Scan for the cell matching the given text and deliver its (x, y) coordinate at center. 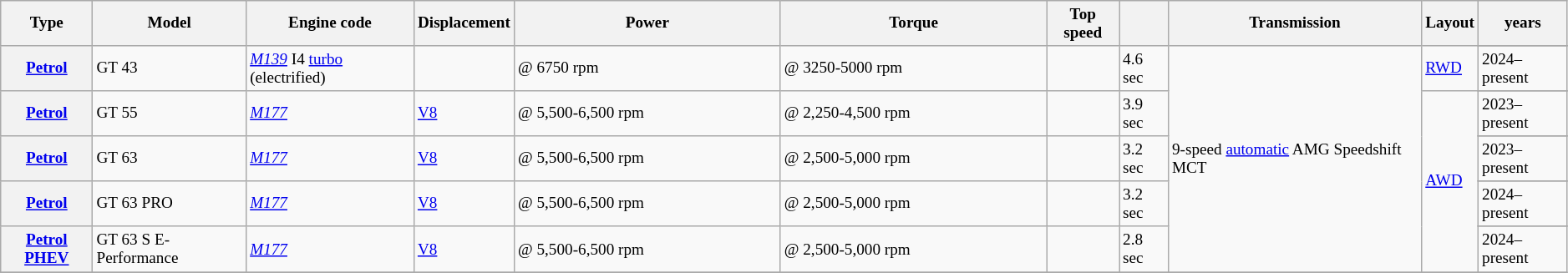
4.6 sec (1144, 68)
Top speed (1083, 23)
@ 6750 rpm (647, 68)
Transmission (1295, 23)
@ 3250-5000 rpm (914, 68)
GT 63 (170, 159)
GT 63 PRO (170, 204)
Type (47, 23)
Engine code (331, 23)
3.9 sec (1144, 114)
AWD (1450, 182)
Model (170, 23)
RWD (1450, 68)
GT 63 S E-Performance (170, 249)
GT 43 (170, 68)
Power (647, 23)
Layout (1450, 23)
M139 I4 turbo (electrified) (331, 68)
2.8 sec (1144, 249)
9-speed automatic AMG Speedshift MCT (1295, 159)
@ 2,250-4,500 rpm (914, 114)
Petrol PHEV (47, 249)
years (1522, 23)
GT 55 (170, 114)
Torque (914, 23)
Displacement (464, 23)
